Locate the cell with the specified text and output its (X, Y) center coordinate. 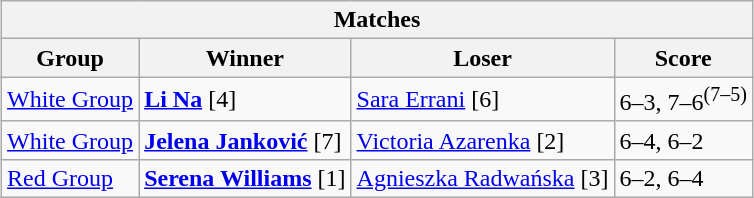
Group (70, 58)
Loser (482, 58)
6–2, 6–4 (683, 178)
Sara Errani [6] (482, 100)
Serena Williams [1] (245, 178)
Jelena Janković [7] (245, 140)
Winner (245, 58)
Red Group (70, 178)
Score (683, 58)
Matches (378, 20)
Li Na [4] (245, 100)
6–4, 6–2 (683, 140)
Agnieszka Radwańska [3] (482, 178)
Victoria Azarenka [2] (482, 140)
6–3, 7–6(7–5) (683, 100)
